For the text-containing cell, return its midpoint in [x, y] coordinate format. 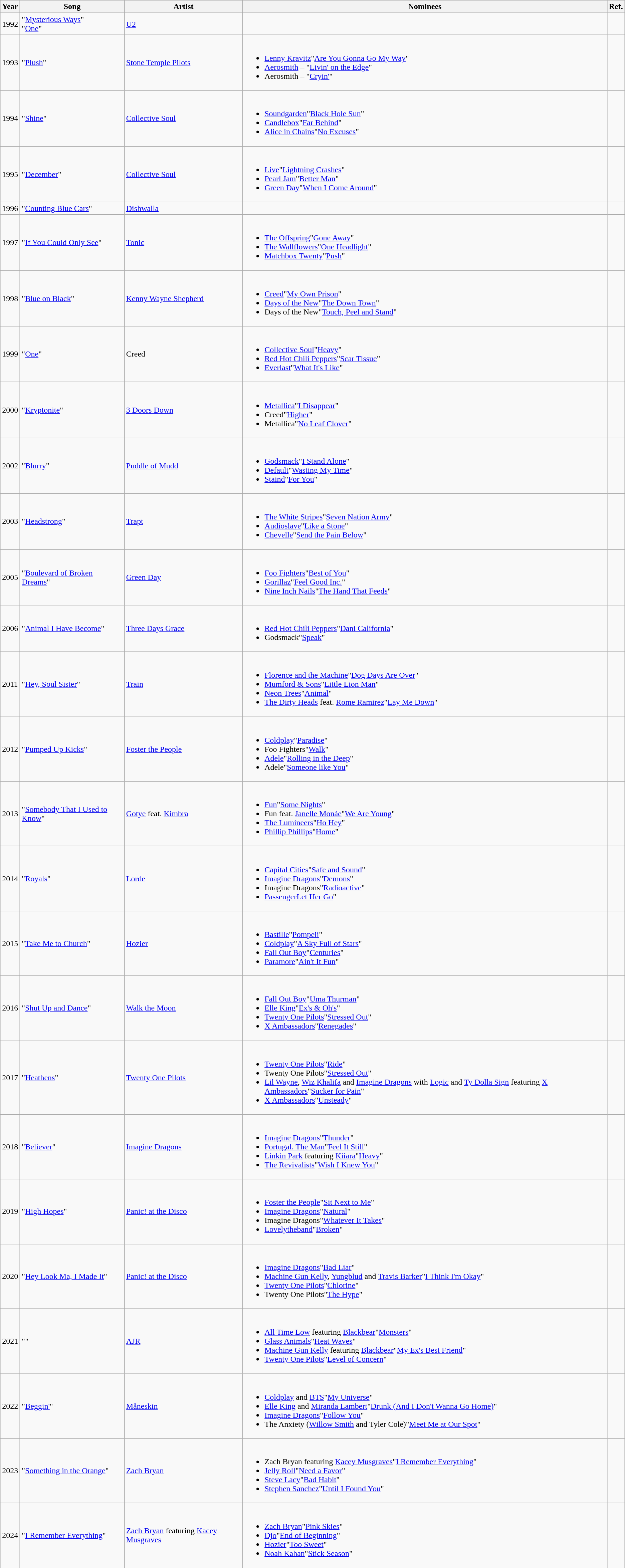
AJR [183, 1341]
2005 [10, 578]
"One" [72, 354]
Dishwalla [183, 208]
Ref. [616, 7]
Imagine Dragons [183, 1147]
Zach Bryan featuring Kacey Musgraves"I Remember Everything"Jelly Roll"Need a Favor"Steve Lacy"Bad Habit"Stephen Sanchez"Until I Found You" [425, 1471]
"Mysterious Ways" "One" [72, 24]
Twenty One Pilots [183, 1078]
"Headstrong" [72, 521]
Florence and the Machine"Dog Days Are Over"Mumford & Sons"Little Lion Man"Neon Trees"Animal"The Dirty Heads feat. Rome Ramirez"Lay Me Down" [425, 684]
1998 [10, 298]
Trapt [183, 521]
"Pumped Up Kicks" [72, 749]
2020 [10, 1276]
Creed [183, 354]
Måneskin [183, 1406]
1999 [10, 354]
1992 [10, 24]
"Hey Look Ma, I Made It" [72, 1276]
Coldplay"Paradise"Foo Fighters"Walk"Adele"Rolling in the Deep"Adele"Someone like You" [425, 749]
Stone Temple Pilots [183, 63]
"December" [72, 174]
2021 [10, 1341]
1995 [10, 174]
Foster the People"Sit Next to Me"Imagine Dragons"Natural"Imagine Dragons"Whatever It Takes"Lovelytheband"Broken" [425, 1211]
2013 [10, 814]
2018 [10, 1147]
"Kryptonite" [72, 410]
2011 [10, 684]
Artist [183, 7]
"Boulevard of Broken Dreams" [72, 578]
Three Days Grace [183, 629]
Fun"Some Nights"Fun feat. Janelle Monáe"We Are Young"The Lumineers"Ho Hey"Phillip Phillips"Home" [425, 814]
2024 [10, 1535]
Live"Lightning Crashes"Pearl Jam"Better Man"Green Day"When I Come Around" [425, 174]
2006 [10, 629]
"I Remember Everything" [72, 1535]
2014 [10, 879]
"Hey, Soul Sister" [72, 684]
Bastille"Pompeii"Coldplay"A Sky Full of Stars"Fall Out Boy"Centuries"Paramore"Ain't It Fun" [425, 943]
2022 [10, 1406]
"Something in the Orange" [72, 1471]
Foster the People [183, 749]
2017 [10, 1078]
Gotye feat. Kimbra [183, 814]
Nominees [425, 7]
Imagine Dragons"Thunder"Portugal. The Man"Feel It Still"Linkin Park featuring Kiiara"Heavy"The Revivalists"Wish I Knew You" [425, 1147]
1997 [10, 242]
Metallica"I Disappear"Creed"Higher"Metallica"No Leaf Clover" [425, 410]
"Animal I Have Become" [72, 629]
1994 [10, 118]
Hozier [183, 943]
Puddle of Mudd [183, 465]
Collective Soul"Heavy"Red Hot Chili Peppers"Scar Tissue"Everlast"What It's Like" [425, 354]
The White Stripes"Seven Nation Army"Audioslave"Like a Stone"Chevelle"Send the Pain Below" [425, 521]
Tonic [183, 242]
Year [10, 7]
Creed"My Own Prison"Days of the New"The Down Town"Days of the New"Touch, Peel and Stand" [425, 298]
2019 [10, 1211]
2015 [10, 943]
Lorde [183, 879]
Kenny Wayne Shepherd [183, 298]
2023 [10, 1471]
2000 [10, 410]
Fall Out Boy"Uma Thurman"Elle King"Ex's & Oh's"Twenty One Pilots"Stressed Out"X Ambassadors"Renegades" [425, 1008]
Soundgarden"Black Hole Sun"Candlebox"Far Behind"Alice in Chains"No Excuses" [425, 118]
"Blurry" [72, 465]
"Shine" [72, 118]
Imagine Dragons"Bad Liar"Machine Gun Kelly, Yungblud and Travis Barker"I Think I'm Okay"Twenty One Pilots"Chlorine"Twenty One Pilots"The Hype" [425, 1276]
"Believer" [72, 1147]
2002 [10, 465]
"" [72, 1341]
"Take Me to Church" [72, 943]
1993 [10, 63]
2012 [10, 749]
2003 [10, 521]
"Counting Blue Cars" [72, 208]
2016 [10, 1008]
Zach Bryan featuring Kacey Musgraves [183, 1535]
Walk the Moon [183, 1008]
Zach Bryan [183, 1471]
"Shut Up and Dance" [72, 1008]
"Somebody That I Used to Know" [72, 814]
"If You Could Only See" [72, 242]
Capital Cities"Safe and Sound"Imagine Dragons"Demons"Imagine Dragons"Radioactive"PassengerLet Her Go" [425, 879]
3 Doors Down [183, 410]
"Beggin'" [72, 1406]
"Heathens" [72, 1078]
Train [183, 684]
1996 [10, 208]
Song [72, 7]
"Plush" [72, 63]
The Offspring"Gone Away"The Wallflowers"One Headlight"Matchbox Twenty"Push" [425, 242]
Red Hot Chili Peppers"Dani California"Godsmack"Speak" [425, 629]
Green Day [183, 578]
"Royals" [72, 879]
Godsmack"I Stand Alone"Default"Wasting My Time"Staind"For You" [425, 465]
U2 [183, 24]
"Blue on Black" [72, 298]
"High Hopes" [72, 1211]
Foo Fighters"Best of You"Gorillaz"Feel Good Inc."Nine Inch Nails"The Hand That Feeds" [425, 578]
Zach Bryan"Pink Skies"Djo"End of Beginning"Hozier"Too Sweet"Noah Kahan"Stick Season" [425, 1535]
Lenny Kravitz"Are You Gonna Go My Way"Aerosmith – "Livin' on the Edge"Aerosmith – "Cryin'" [425, 63]
